Output the (X, Y) coordinate of the center of the cell containing the given text.  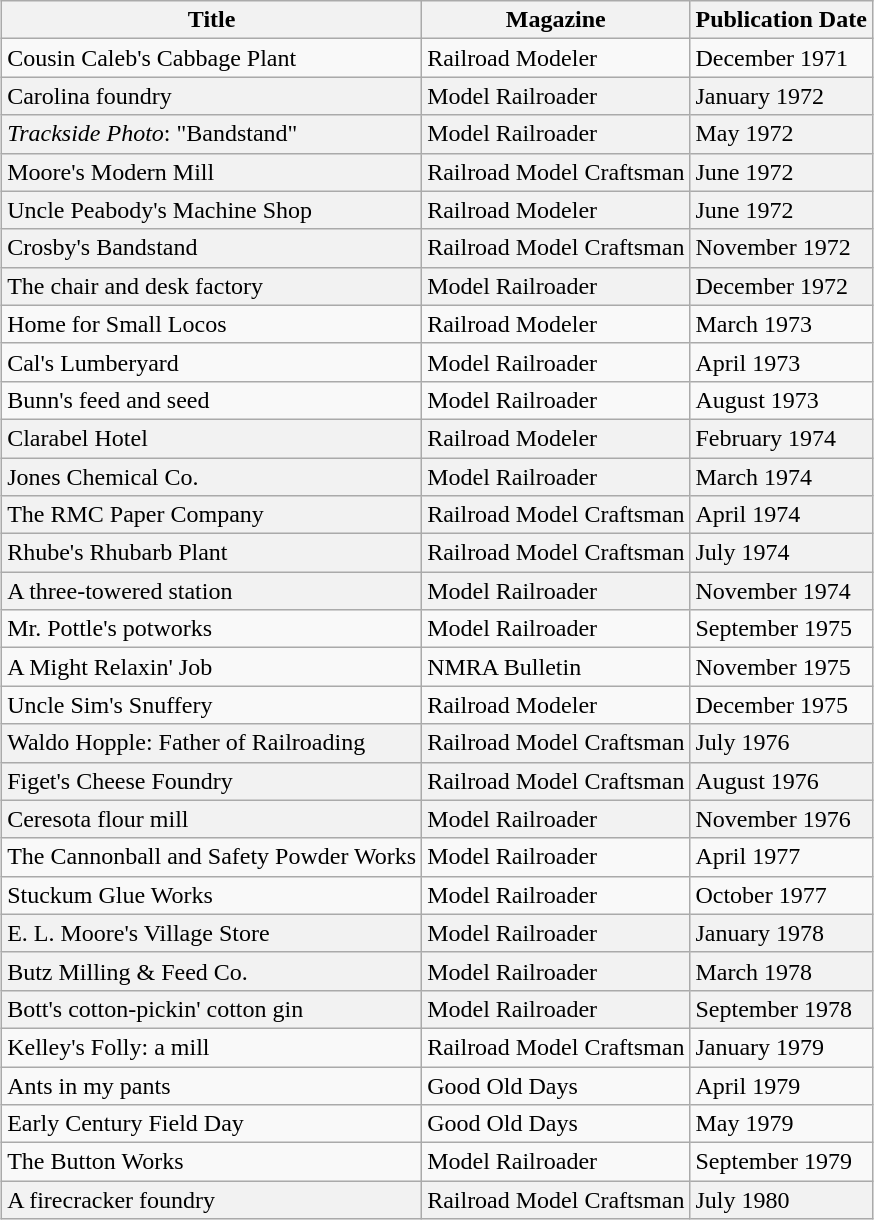
September 1978 (781, 1009)
December 1972 (781, 286)
Cal's Lumberyard (212, 362)
Waldo Hopple: Father of Railroading (212, 743)
November 1975 (781, 667)
Clarabel Hotel (212, 438)
E. L. Moore's Village Store (212, 933)
March 1974 (781, 477)
January 1979 (781, 1047)
April 1979 (781, 1085)
Butz Milling & Feed Co. (212, 971)
April 1974 (781, 515)
December 1975 (781, 705)
September 1979 (781, 1162)
July 1976 (781, 743)
Ceresota flour mill (212, 819)
Moore's Modern Mill (212, 172)
The Cannonball and Safety Powder Works (212, 857)
Bott's cotton-pickin' cotton gin (212, 1009)
November 1974 (781, 591)
Kelley's Folly: a mill (212, 1047)
The RMC Paper Company (212, 515)
July 1980 (781, 1200)
Cousin Caleb's Cabbage Plant (212, 58)
Bunn's feed and seed (212, 400)
December 1971 (781, 58)
Rhube's Rhubarb Plant (212, 553)
Crosby's Bandstand (212, 248)
Mr. Pottle's potworks (212, 629)
NMRA Bulletin (556, 667)
August 1976 (781, 781)
Home for Small Locos (212, 324)
Uncle Peabody's Machine Shop (212, 210)
January 1978 (781, 933)
November 1972 (781, 248)
Magazine (556, 20)
November 1976 (781, 819)
February 1974 (781, 438)
July 1974 (781, 553)
Uncle Sim's Snuffery (212, 705)
Early Century Field Day (212, 1124)
Figet's Cheese Foundry (212, 781)
March 1978 (781, 971)
April 1977 (781, 857)
A three-towered station (212, 591)
A Might Relaxin' Job (212, 667)
The Button Works (212, 1162)
January 1972 (781, 96)
October 1977 (781, 895)
Title (212, 20)
Jones Chemical Co. (212, 477)
Carolina foundry (212, 96)
Stuckum Glue Works (212, 895)
August 1973 (781, 400)
Ants in my pants (212, 1085)
A firecracker foundry (212, 1200)
Trackside Photo: "Bandstand" (212, 134)
March 1973 (781, 324)
The chair and desk factory (212, 286)
September 1975 (781, 629)
May 1979 (781, 1124)
May 1972 (781, 134)
Publication Date (781, 20)
April 1973 (781, 362)
